Return (X, Y) of the center of cell containing provided text 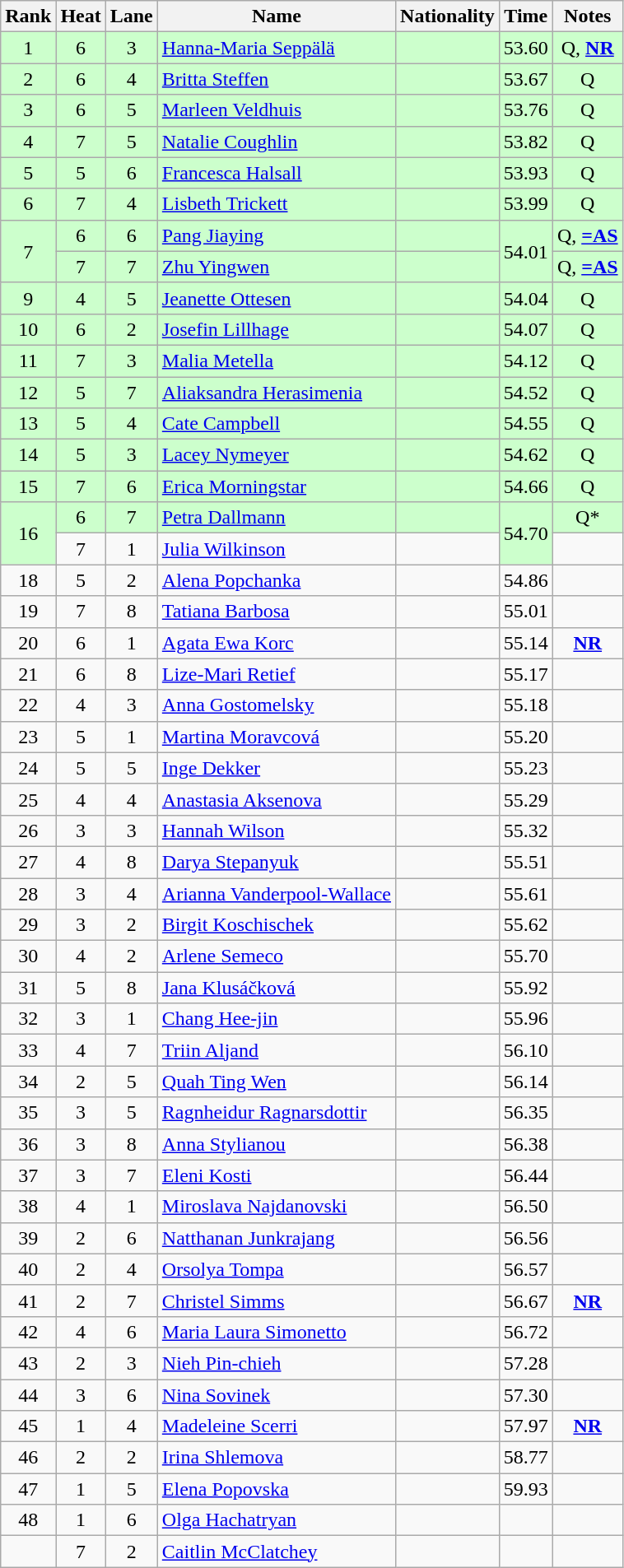
Olga Hachatryan (277, 1520)
16 (28, 533)
Eleni Kosti (277, 1175)
40 (28, 1269)
44 (28, 1395)
Q, NR (588, 48)
29 (28, 925)
55.96 (525, 1019)
Notes (588, 16)
41 (28, 1300)
27 (28, 862)
Nina Sovinek (277, 1395)
31 (28, 988)
Francesca Halsall (277, 173)
56.10 (525, 1050)
Zhu Yingwen (277, 267)
Britta Steffen (277, 79)
Irina Shlemova (277, 1458)
59.93 (525, 1489)
53.67 (525, 79)
Chang Hee-jin (277, 1019)
56.56 (525, 1238)
55.62 (525, 925)
18 (28, 580)
36 (28, 1144)
Caitlin McClatchey (277, 1552)
55.92 (525, 988)
Josefin Lillhage (277, 329)
Natthanan Junkrajang (277, 1238)
Tatiana Barbosa (277, 612)
56.50 (525, 1207)
57.28 (525, 1363)
56.57 (525, 1269)
13 (28, 424)
55.23 (525, 768)
38 (28, 1207)
54.07 (525, 329)
33 (28, 1050)
Anna Gostomelsky (277, 705)
48 (28, 1520)
43 (28, 1363)
21 (28, 674)
54.62 (525, 455)
Julia Wilkinson (277, 549)
Martina Moravcová (277, 737)
39 (28, 1238)
57.30 (525, 1395)
Natalie Coughlin (277, 142)
56.38 (525, 1144)
54.12 (525, 361)
58.77 (525, 1458)
Nieh Pin-chieh (277, 1363)
Miroslava Najdanovski (277, 1207)
Jeanette Ottesen (277, 298)
14 (28, 455)
55.01 (525, 612)
Christel Simms (277, 1300)
10 (28, 329)
24 (28, 768)
Pang Jiaying (277, 235)
56.44 (525, 1175)
Heat (81, 16)
Marleen Veldhuis (277, 110)
9 (28, 298)
32 (28, 1019)
54.70 (525, 533)
54.52 (525, 393)
55.14 (525, 643)
Alena Popchanka (277, 580)
12 (28, 393)
25 (28, 799)
Cate Campbell (277, 424)
37 (28, 1175)
Hanna-Maria Seppälä (277, 48)
15 (28, 486)
53.82 (525, 142)
Hannah Wilson (277, 831)
45 (28, 1426)
Nationality (448, 16)
54.66 (525, 486)
54.86 (525, 580)
53.99 (525, 204)
55.17 (525, 674)
57.97 (525, 1426)
55.20 (525, 737)
53.76 (525, 110)
Lane (132, 16)
11 (28, 361)
26 (28, 831)
Lisbeth Trickett (277, 204)
19 (28, 612)
Arlene Semeco (277, 956)
55.51 (525, 862)
23 (28, 737)
20 (28, 643)
Quah Ting Wen (277, 1082)
Q* (588, 518)
30 (28, 956)
Triin Aljand (277, 1050)
Arianna Vanderpool-Wallace (277, 893)
Malia Metella (277, 361)
Agata Ewa Korc (277, 643)
Anastasia Aksenova (277, 799)
53.93 (525, 173)
Jana Klusáčková (277, 988)
56.14 (525, 1082)
Lacey Nymeyer (277, 455)
54.01 (525, 251)
54.55 (525, 424)
55.70 (525, 956)
56.35 (525, 1113)
Petra Dallmann (277, 518)
35 (28, 1113)
55.32 (525, 831)
55.18 (525, 705)
42 (28, 1332)
Birgit Koschischek (277, 925)
28 (28, 893)
Ragnheidur Ragnarsdottir (277, 1113)
53.60 (525, 48)
Aliaksandra Herasimenia (277, 393)
34 (28, 1082)
Orsolya Tompa (277, 1269)
Inge Dekker (277, 768)
Rank (28, 16)
22 (28, 705)
Anna Stylianou (277, 1144)
55.61 (525, 893)
Elena Popovska (277, 1489)
54.04 (525, 298)
55.29 (525, 799)
56.72 (525, 1332)
Lize-Mari Retief (277, 674)
Time (525, 16)
Maria Laura Simonetto (277, 1332)
Name (277, 16)
Erica Morningstar (277, 486)
56.67 (525, 1300)
47 (28, 1489)
Madeleine Scerri (277, 1426)
46 (28, 1458)
Darya Stepanyuk (277, 862)
